Provide the [X, Y] coordinate of the cell's center where the given text is located.  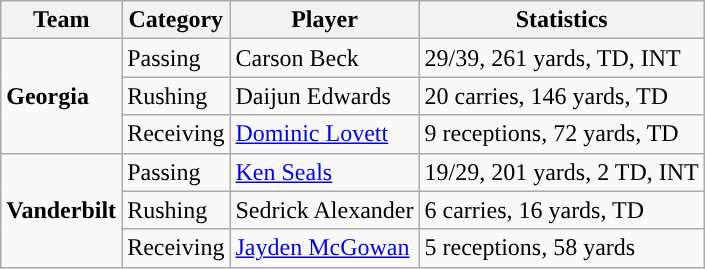
Category [176, 20]
19/29, 201 yards, 2 TD, INT [562, 172]
6 carries, 16 yards, TD [562, 210]
Carson Beck [324, 58]
29/39, 261 yards, TD, INT [562, 58]
20 carries, 146 yards, TD [562, 96]
9 receptions, 72 yards, TD [562, 134]
Daijun Edwards [324, 96]
Sedrick Alexander [324, 210]
5 receptions, 58 yards [562, 248]
Georgia [62, 96]
Team [62, 20]
Player [324, 20]
Dominic Lovett [324, 134]
Statistics [562, 20]
Jayden McGowan [324, 248]
Vanderbilt [62, 210]
Ken Seals [324, 172]
